Return the [X, Y] coordinate for the center point of the cell that contains the specified text.  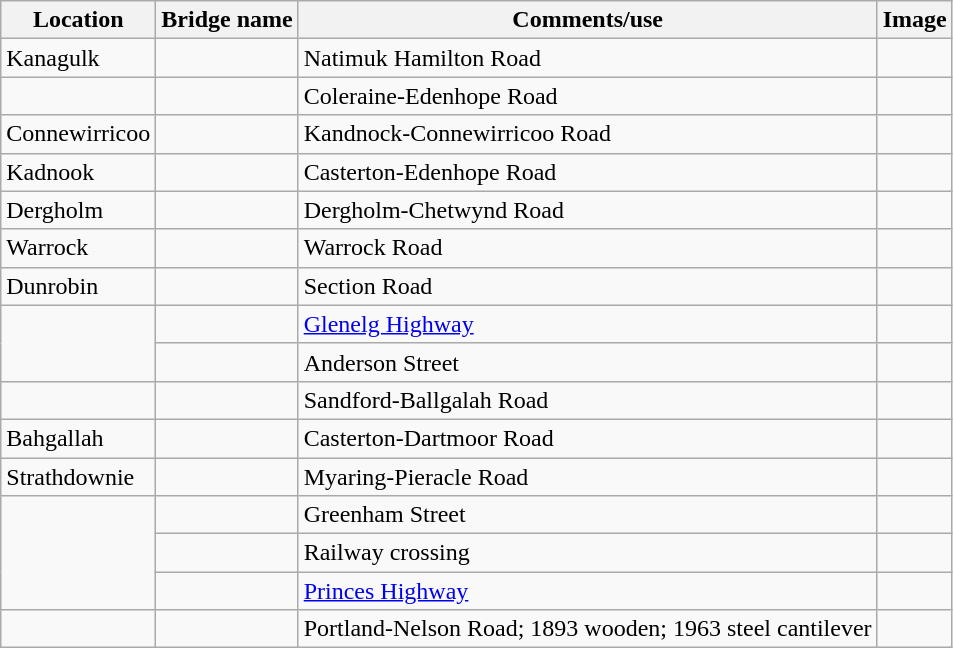
Strathdownie [78, 477]
Section Road [588, 286]
Portland-Nelson Road; 1893 wooden; 1963 steel cantilever [588, 629]
Connewirricoo [78, 134]
Casterton-Dartmoor Road [588, 438]
Warrock Road [588, 248]
Dergholm [78, 210]
Dunrobin [78, 286]
Kandnock-Connewirricoo Road [588, 134]
Railway crossing [588, 553]
Coleraine-Edenhope Road [588, 96]
Warrock [78, 248]
Bridge name [227, 20]
Greenham Street [588, 515]
Casterton-Edenhope Road [588, 172]
Bahgallah [78, 438]
Location [78, 20]
Dergholm-Chetwynd Road [588, 210]
Kadnook [78, 172]
Glenelg Highway [588, 324]
Myaring-Pieracle Road [588, 477]
Natimuk Hamilton Road [588, 58]
Sandford-Ballgalah Road [588, 400]
Anderson Street [588, 362]
Kanagulk [78, 58]
Image [914, 20]
Princes Highway [588, 591]
Comments/use [588, 20]
